Detect which cell encompasses the target text, then output its [x, y] center coordinate. 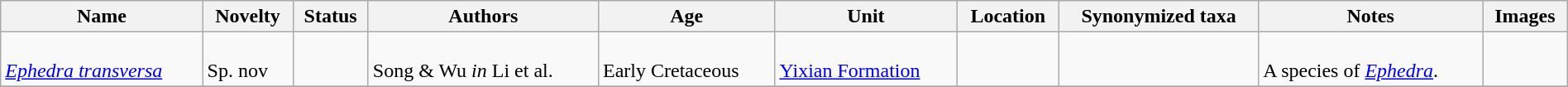
A species of Ephedra. [1371, 60]
Synonymized taxa [1159, 17]
Early Cretaceous [686, 60]
Age [686, 17]
Yixian Formation [866, 60]
Location [1008, 17]
Name [102, 17]
Authors [483, 17]
Ephedra transversa [102, 60]
Novelty [248, 17]
Notes [1371, 17]
Song & Wu in Li et al. [483, 60]
Status [331, 17]
Unit [866, 17]
Images [1525, 17]
Sp. nov [248, 60]
